Extract the [x, y] coordinate from the center of the cell holding the provided text.  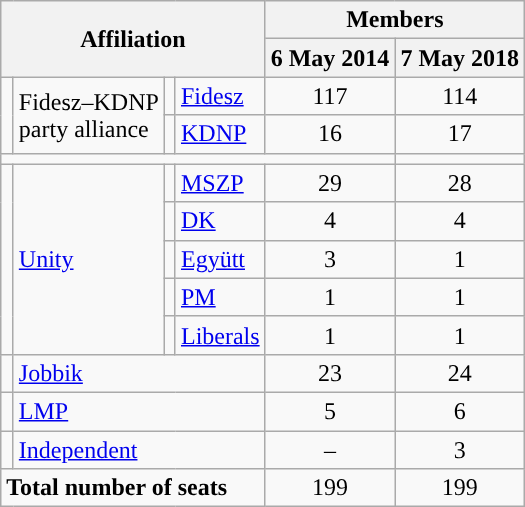
PM [220, 297]
17 [460, 134]
117 [330, 96]
Együtt [220, 259]
24 [460, 373]
6 May 2014 [330, 58]
Jobbik [139, 373]
DK [220, 221]
Total number of seats [133, 488]
Fidesz–KDNPparty alliance [88, 115]
28 [460, 183]
5 [330, 411]
Liberals [220, 335]
Unity [88, 259]
7 May 2018 [460, 58]
29 [330, 183]
KDNP [220, 134]
Fidesz [220, 96]
16 [330, 134]
6 [460, 411]
23 [330, 373]
114 [460, 96]
Members [394, 20]
– [330, 449]
LMP [139, 411]
Independent [139, 449]
MSZP [220, 183]
Affiliation [133, 39]
